Output the (X, Y) coordinate of the center of the cell containing the given text.  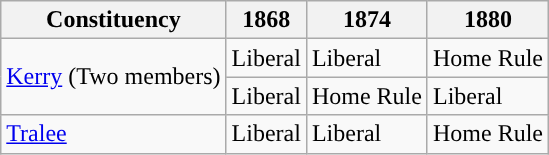
1880 (488, 20)
Constituency (114, 20)
Tralee (114, 134)
1868 (266, 20)
1874 (366, 20)
Kerry (Two members) (114, 77)
